Determine the [x, y] coordinate at the center of the cell enclosing the given text.  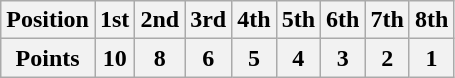
1 [431, 58]
7th [387, 20]
5th [298, 20]
2nd [160, 20]
10 [114, 58]
5 [254, 58]
6th [343, 20]
1st [114, 20]
Position [48, 20]
2 [387, 58]
4 [298, 58]
4th [254, 20]
Points [48, 58]
8th [431, 20]
3rd [208, 20]
8 [160, 58]
3 [343, 58]
6 [208, 58]
